From the cell containing the given text, extract its center point as [X, Y] coordinate. 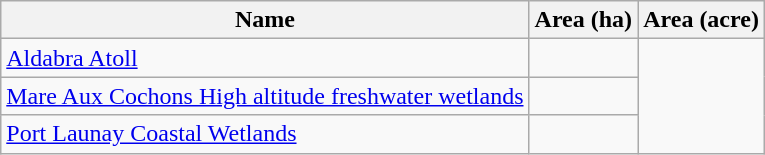
Aldabra Atoll [265, 58]
Mare Aux Cochons High altitude freshwater wetlands [265, 96]
Name [265, 20]
Area (ha) [584, 20]
Port Launay Coastal Wetlands [265, 134]
Area (acre) [702, 20]
